From the cell containing the given text, extract its center point as (X, Y) coordinate. 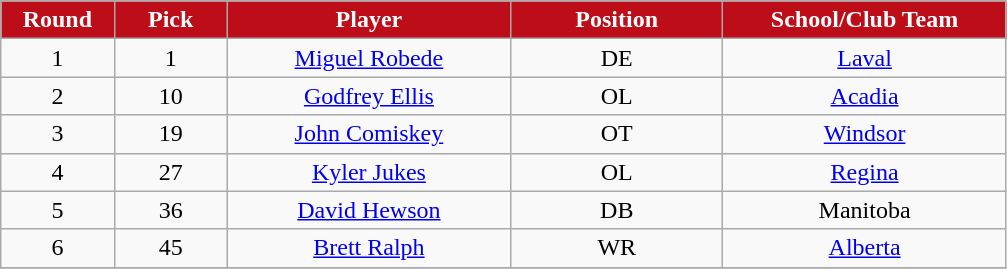
2 (58, 96)
School/Club Team (864, 20)
Brett Ralph (368, 248)
DE (617, 58)
5 (58, 210)
45 (170, 248)
3 (58, 134)
10 (170, 96)
Laval (864, 58)
David Hewson (368, 210)
Manitoba (864, 210)
Kyler Jukes (368, 172)
19 (170, 134)
Player (368, 20)
Position (617, 20)
Pick (170, 20)
DB (617, 210)
Alberta (864, 248)
Godfrey Ellis (368, 96)
WR (617, 248)
27 (170, 172)
Windsor (864, 134)
Acadia (864, 96)
4 (58, 172)
OT (617, 134)
Round (58, 20)
Regina (864, 172)
36 (170, 210)
Miguel Robede (368, 58)
John Comiskey (368, 134)
6 (58, 248)
